Return the [x, y] coordinate for the center point of the cell that contains the specified text.  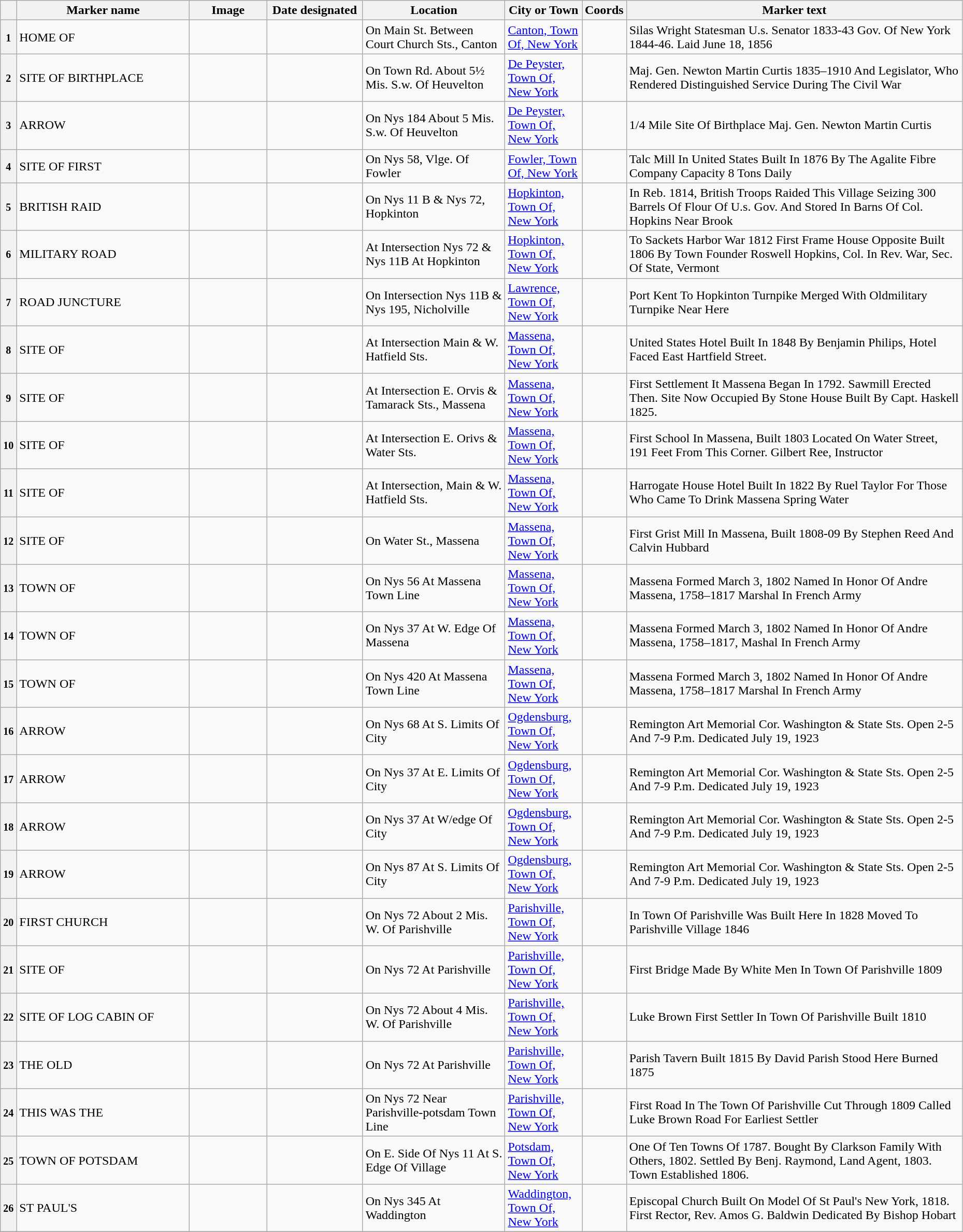
Parish Tavern Built 1815 By David Parish Stood Here Burned 1875 [794, 1065]
At Intersection E. Orvis & Tamarack Sts., Massena [434, 397]
ST PAUL'S [103, 1208]
FIRST CHURCH [103, 922]
On E. Side Of Nys 11 At S. Edge Of Village [434, 1160]
7 [8, 302]
10 [8, 445]
16 [8, 731]
On Nys 72 About 4 Mis. W. Of Parishville [434, 1017]
20 [8, 922]
22 [8, 1017]
On Nys 72 About 2 Mis. W. Of Parishville [434, 922]
TOWN OF POTSDAM [103, 1160]
At Intersection, Main & W. Hatfield Sts. [434, 492]
Lawrence, Town Of, New York [544, 302]
First Road In The Town Of Parishville Cut Through 1809 Called Luke Brown Road For Earliest Settler [794, 1112]
In Town Of Parishville Was Built Here In 1828 Moved To Parishville Village 1846 [794, 922]
HOME OF [103, 37]
In Reb. 1814, British Troops Raided This Village Seizing 300 Barrels Of Flour Of U.s. Gov. And Stored In Barns Of Col. Hopkins Near Brook [794, 207]
THE OLD [103, 1065]
On Nys 420 At Massena Town Line [434, 684]
On Nys 37 At W. Edge Of Massena [434, 636]
Harrogate House Hotel Built In 1822 By Ruel Taylor For Those Who Came To Drink Massena Spring Water [794, 492]
Fowler, Town Of, New York [544, 166]
On Nys 37 At W/edge Of City [434, 827]
SITE OF FIRST [103, 166]
United States Hotel Built In 1848 By Benjamin Philips, Hotel Faced East Hartfield Street. [794, 350]
14 [8, 636]
12 [8, 541]
First Grist Mill In Massena, Built 1808-09 By Stephen Reed And Calvin Hubbard [794, 541]
Marker text [794, 10]
MILITARY ROAD [103, 254]
One Of Ten Towns Of 1787. Bought By Clarkson Family With Others, 1802. Settled By Benj. Raymond, Land Agent, 1803. Town Established 1806. [794, 1160]
At Intersection E. Orivs & Water Sts. [434, 445]
Potsdam, Town Of, New York [544, 1160]
On Nys 11 B & Nys 72, Hopkinton [434, 207]
21 [8, 969]
ROAD JUNCTURE [103, 302]
On Intersection Nys 11B & Nys 195, Nicholville [434, 302]
Episcopal Church Built On Model Of St Paul's New York, 1818. First Rector, Rev. Amos G. Baldwin Dedicated By Bishop Hobart [794, 1208]
18 [8, 827]
11 [8, 492]
City or Town [544, 10]
On Main St. Between Court Church Sts., Canton [434, 37]
5 [8, 207]
3 [8, 125]
Port Kent To Hopkinton Turnpike Merged With Oldmilitary Turnpike Near Here [794, 302]
On Nys 37 At E. Limits Of City [434, 779]
23 [8, 1065]
24 [8, 1112]
Silas Wright Statesman U.s. Senator 1833-43 Gov. Of New York 1844-46. Laid June 18, 1856 [794, 37]
SITE OF BIRTHPLACE [103, 78]
Waddington, Town Of, New York [544, 1208]
26 [8, 1208]
On Nys 72 Near Parishville-potsdam Town Line [434, 1112]
To Sackets Harbor War 1812 First Frame House Opposite Built 1806 By Town Founder Roswell Hopkins, Col. In Rev. War, Sec. Of State, Vermont [794, 254]
Massena Formed March 3, 1802 Named In Honor Of Andre Massena, 1758–1817, Mashal In French Army [794, 636]
On Nys 56 At Massena Town Line [434, 588]
On Water St., Massena [434, 541]
First Bridge Made By White Men In Town Of Parishville 1809 [794, 969]
Canton, Town Of, New York [544, 37]
1 [8, 37]
THIS WAS THE [103, 1112]
First Settlement It Massena Began In 1792. Sawmill Erected Then. Site Now Occupied By Stone House Built By Capt. Haskell 1825. [794, 397]
15 [8, 684]
SITE OF LOG CABIN OF [103, 1017]
Coords [605, 10]
At Intersection Main & W. Hatfield Sts. [434, 350]
On Town Rd. About 5½ Mis. S.w. Of Heuvelton [434, 78]
BRITISH RAID [103, 207]
25 [8, 1160]
Maj. Gen. Newton Martin Curtis 1835–1910 And Legislator, Who Rendered Distinguished Service During The Civil War [794, 78]
2 [8, 78]
On Nys 87 At S. Limits Of City [434, 874]
First School In Massena, Built 1803 Located On Water Street, 191 Feet From This Corner. Gilbert Ree, Instructor [794, 445]
On Nys 58, Vlge. Of Fowler [434, 166]
8 [8, 350]
At Intersection Nys 72 & Nys 11B At Hopkinton [434, 254]
17 [8, 779]
9 [8, 397]
Date designated [314, 10]
4 [8, 166]
13 [8, 588]
On Nys 345 At Waddington [434, 1208]
Marker name [103, 10]
19 [8, 874]
Luke Brown First Settler In Town Of Parishville Built 1810 [794, 1017]
Location [434, 10]
On Nys 184 About 5 Mis. S.w. Of Heuvelton [434, 125]
6 [8, 254]
On Nys 68 At S. Limits Of City [434, 731]
Talc Mill In United States Built In 1876 By The Agalite Fibre Company Capacity 8 Tons Daily [794, 166]
1/4 Mile Site Of Birthplace Maj. Gen. Newton Martin Curtis [794, 125]
Image [228, 10]
